Detect which cell encompasses the target text, then output its [x, y] center coordinate. 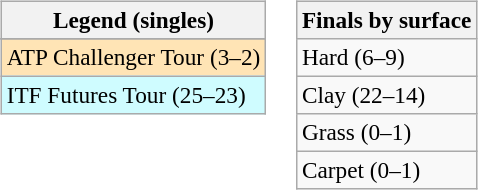
ITF Futures Tour (25–23) [133, 95]
Grass (0–1) [387, 133]
ATP Challenger Tour (3–2) [133, 57]
Clay (22–14) [387, 95]
Legend (singles) [133, 20]
Carpet (0–1) [387, 171]
Finals by surface [387, 20]
Hard (6–9) [387, 57]
